Identify which cell holds the provided text, then report its (X, Y) central coordinate. 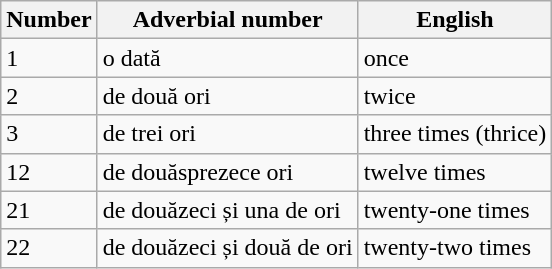
English (455, 20)
Adverbial number (228, 20)
twice (455, 96)
de douăsprezece ori (228, 172)
de douăzeci și două de ori (228, 248)
de două ori (228, 96)
twelve times (455, 172)
twenty-one times (455, 210)
o dată (228, 58)
21 (49, 210)
12 (49, 172)
1 (49, 58)
three times (thrice) (455, 134)
3 (49, 134)
22 (49, 248)
Number (49, 20)
de trei ori (228, 134)
twenty-two times (455, 248)
de douăzeci și una de ori (228, 210)
once (455, 58)
2 (49, 96)
